Provide the (X, Y) coordinate of the cell's center where the given text is located.  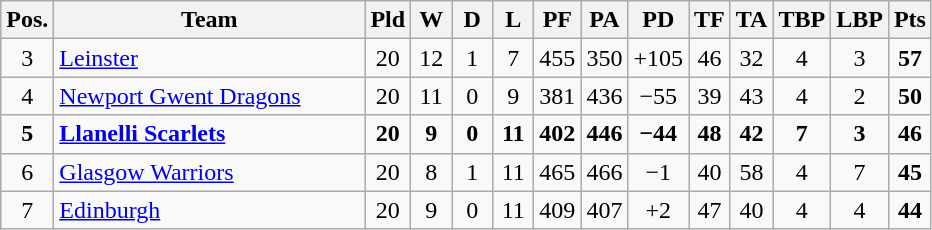
12 (432, 58)
PA (604, 20)
465 (558, 172)
446 (604, 134)
LBP (860, 20)
PD (658, 20)
PF (558, 20)
407 (604, 210)
−44 (658, 134)
−1 (658, 172)
Glasgow Warriors (210, 172)
L (514, 20)
+2 (658, 210)
39 (710, 96)
436 (604, 96)
455 (558, 58)
Pld (388, 20)
6 (28, 172)
42 (752, 134)
402 (558, 134)
44 (910, 210)
48 (710, 134)
45 (910, 172)
TA (752, 20)
58 (752, 172)
D (472, 20)
+105 (658, 58)
43 (752, 96)
Team (210, 20)
Leinster (210, 58)
8 (432, 172)
350 (604, 58)
TF (710, 20)
2 (860, 96)
W (432, 20)
409 (558, 210)
Edinburgh (210, 210)
50 (910, 96)
32 (752, 58)
466 (604, 172)
47 (710, 210)
TBP (802, 20)
Llanelli Scarlets (210, 134)
5 (28, 134)
57 (910, 58)
Pts (910, 20)
Newport Gwent Dragons (210, 96)
−55 (658, 96)
381 (558, 96)
Pos. (28, 20)
